Detect which cell encompasses the target text, then output its (x, y) center coordinate. 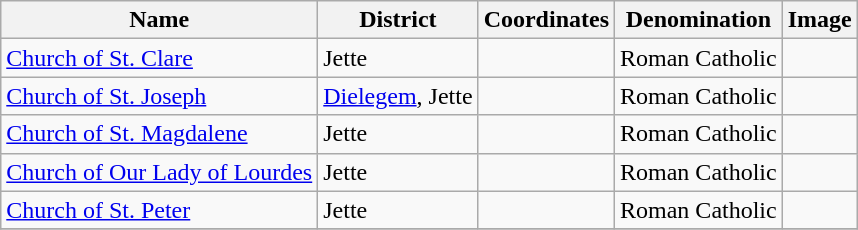
Name (160, 20)
Coordinates (546, 20)
Church of St. Peter (160, 210)
Dielegem, Jette (398, 96)
Church of St. Clare (160, 58)
Church of Our Lady of Lourdes (160, 172)
Church of St. Magdalene (160, 134)
Denomination (699, 20)
Image (820, 20)
Church of St. Joseph (160, 96)
District (398, 20)
